Search for the cell housing the specified text and yield its [X, Y] center coordinate. 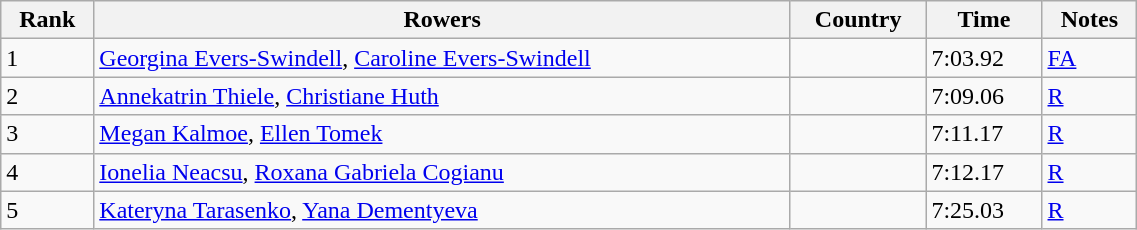
Georgina Evers-Swindell, Caroline Evers-Swindell [442, 58]
2 [48, 96]
3 [48, 134]
1 [48, 58]
5 [48, 210]
FA [1090, 58]
7:03.92 [984, 58]
Kateryna Tarasenko, Yana Dementyeva [442, 210]
Megan Kalmoe, Ellen Tomek [442, 134]
Time [984, 20]
Annekatrin Thiele, Christiane Huth [442, 96]
7:25.03 [984, 210]
Rank [48, 20]
Ionelia Neacsu, Roxana Gabriela Cogianu [442, 172]
7:12.17 [984, 172]
7:11.17 [984, 134]
Notes [1090, 20]
4 [48, 172]
Rowers [442, 20]
7:09.06 [984, 96]
Country [858, 20]
